Scan for the cell matching the given text and deliver its (x, y) coordinate at center. 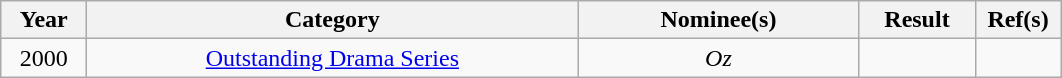
Result (917, 20)
Ref(s) (1018, 20)
Outstanding Drama Series (332, 58)
Category (332, 20)
2000 (44, 58)
Oz (718, 58)
Nominee(s) (718, 20)
Year (44, 20)
